Return the [X, Y] coordinate for the center point of the cell that contains the specified text.  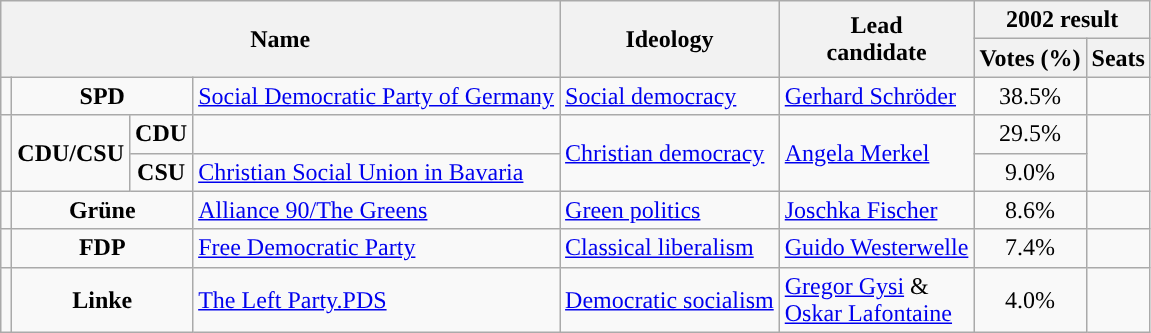
Guido Westerwelle [876, 248]
Grüne [102, 210]
Classical liberalism [670, 248]
Linke [102, 300]
Democratic socialism [670, 300]
Gregor Gysi &Oskar Lafontaine [876, 300]
Seats [1118, 58]
Leadcandidate [876, 39]
2002 result [1062, 20]
Free Democratic Party [376, 248]
SPD [102, 96]
Ideology [670, 39]
Christian democracy [670, 153]
Social Democratic Party of Germany [376, 96]
CDU [162, 134]
Green politics [670, 210]
The Left Party.PDS [376, 300]
Alliance 90/The Greens [376, 210]
7.4% [1030, 248]
Social democracy [670, 96]
Votes (%) [1030, 58]
29.5% [1030, 134]
Joschka Fischer [876, 210]
CDU/CSU [71, 153]
CSU [162, 172]
4.0% [1030, 300]
FDP [102, 248]
Angela Merkel [876, 153]
38.5% [1030, 96]
Name [280, 39]
Christian Social Union in Bavaria [376, 172]
9.0% [1030, 172]
Gerhard Schröder [876, 96]
8.6% [1030, 210]
